Determine the [x, y] coordinate at the center of the cell enclosing the given text.  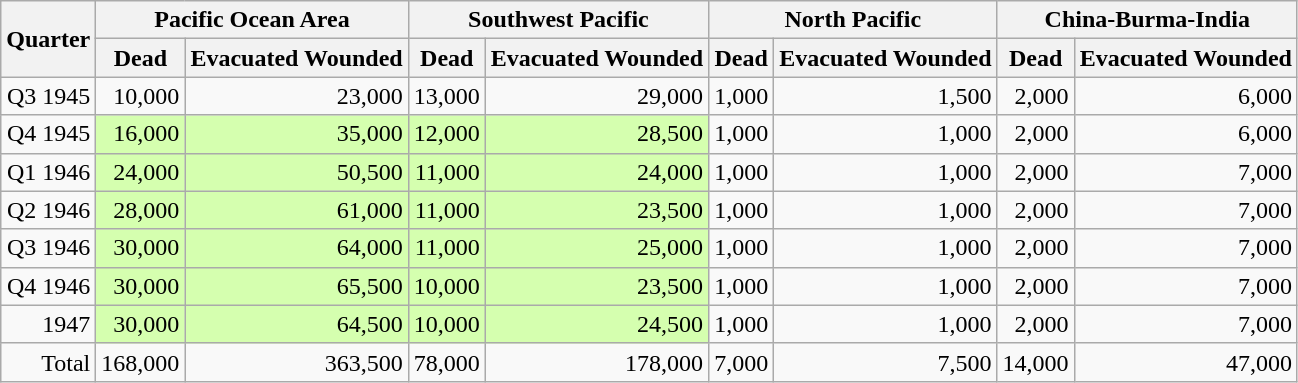
363,500 [296, 362]
64,000 [296, 248]
Q4 1945 [48, 134]
47,000 [1186, 362]
23,000 [296, 96]
Q3 1945 [48, 96]
24,500 [596, 324]
Southwest Pacific [558, 20]
16,000 [140, 134]
14,000 [1036, 362]
Q3 1946 [48, 248]
China-Burma-India [1147, 20]
25,000 [596, 248]
28,000 [140, 210]
168,000 [140, 362]
28,500 [596, 134]
65,500 [296, 286]
29,000 [596, 96]
50,500 [296, 172]
Q4 1946 [48, 286]
13,000 [446, 96]
35,000 [296, 134]
1,500 [886, 96]
Q1 1946 [48, 172]
1947 [48, 324]
78,000 [446, 362]
7,500 [886, 362]
Q2 1946 [48, 210]
12,000 [446, 134]
Quarter [48, 39]
64,500 [296, 324]
North Pacific [853, 20]
178,000 [596, 362]
Pacific Ocean Area [252, 20]
Total [48, 362]
61,000 [296, 210]
